For the text-containing cell, return its midpoint in (x, y) coordinate format. 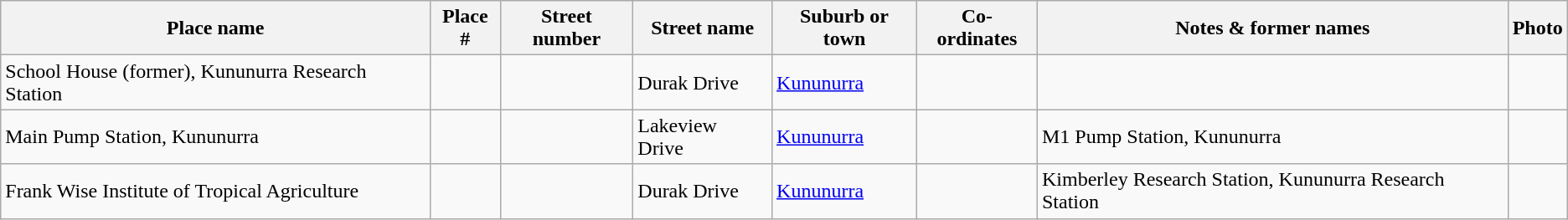
M1 Pump Station, Kununurra (1272, 137)
Suburb or town (844, 28)
Street name (703, 28)
Lakeview Drive (703, 137)
Co-ordinates (977, 28)
Place name (216, 28)
Notes & former names (1272, 28)
Kimberley Research Station, Kununurra Research Station (1272, 191)
Photo (1538, 28)
Main Pump Station, Kununurra (216, 137)
Frank Wise Institute of Tropical Agriculture (216, 191)
Place # (466, 28)
School House (former), Kununurra Research Station (216, 82)
Street number (566, 28)
